Provide the [X, Y] coordinate of the cell's center where the given text is located.  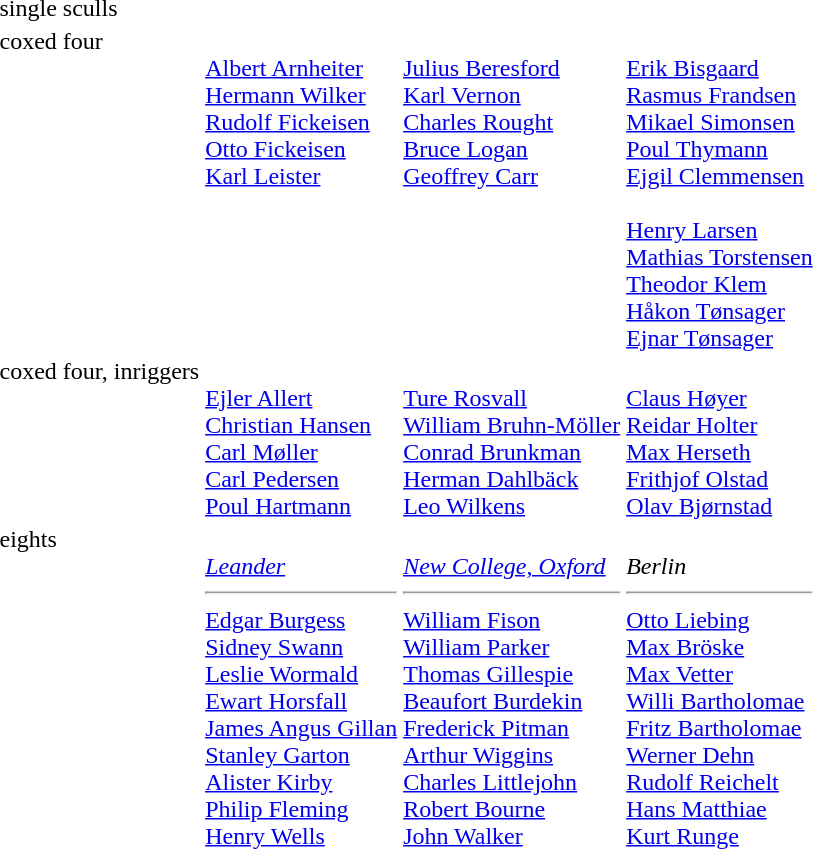
Julius BeresfordKarl VernonCharles RoughtBruce LoganGeoffrey Carr [512, 190]
Ture RosvallWilliam Bruhn-MöllerConrad BrunkmanHerman DahlbäckLeo Wilkens [512, 438]
Ejler AllertChristian HansenCarl MøllerCarl PedersenPoul Hartmann [302, 438]
Albert ArnheiterHermann WilkerRudolf FickeisenOtto FickeisenKarl Leister [302, 190]
